Determine the [X, Y] coordinate at the center of the cell enclosing the given text.  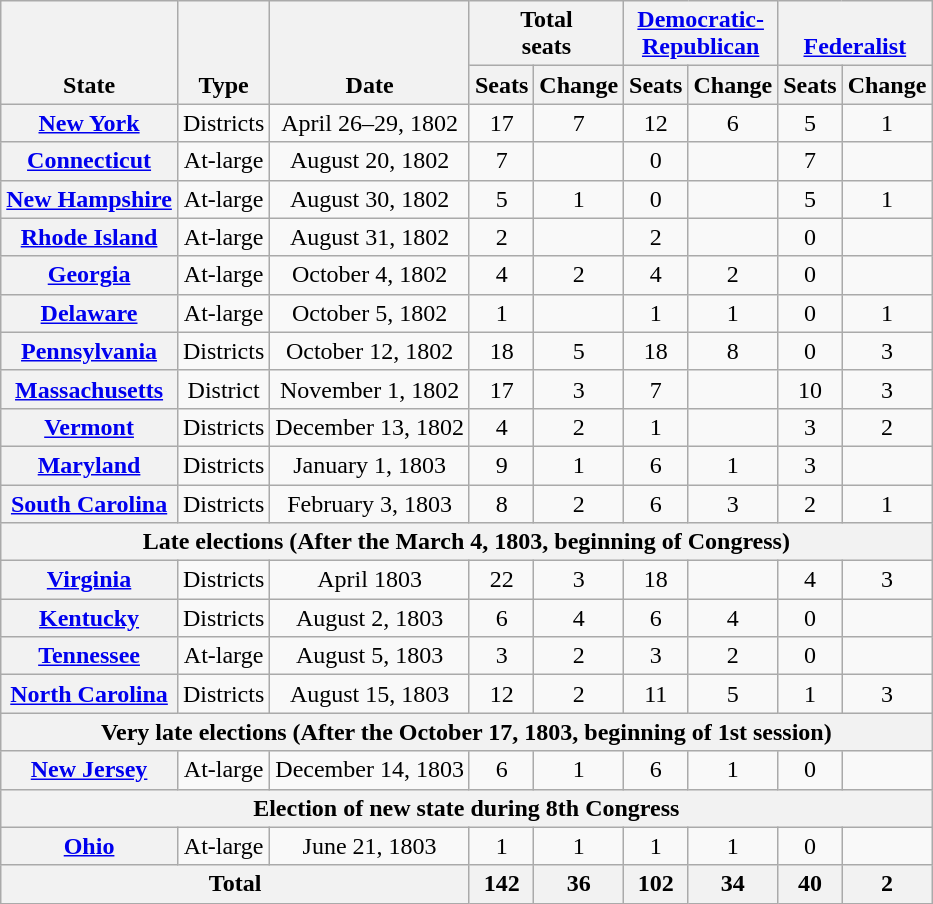
November 1, 1802 [370, 389]
Connecticut [90, 161]
New Hampshire [90, 199]
102 [656, 884]
10 [810, 389]
October 4, 1802 [370, 275]
Late elections (After the March 4, 1803, beginning of Congress) [466, 542]
October 12, 1802 [370, 351]
August 2, 1803 [370, 618]
North Carolina [90, 694]
Maryland [90, 465]
January 1, 1803 [370, 465]
Federalist [855, 34]
Kentucky [90, 618]
22 [501, 580]
34 [733, 884]
Democratic-Republican [701, 34]
August 31, 1802 [370, 237]
August 30, 1802 [370, 199]
State [90, 52]
October 5, 1802 [370, 313]
February 3, 1803 [370, 503]
Ohio [90, 846]
Pennsylvania [90, 351]
August 15, 1803 [370, 694]
36 [579, 884]
District [223, 389]
9 [501, 465]
Virginia [90, 580]
April 26–29, 1802 [370, 123]
June 21, 1803 [370, 846]
142 [501, 884]
Georgia [90, 275]
December 13, 1802 [370, 427]
April 1803 [370, 580]
August 20, 1802 [370, 161]
New Jersey [90, 770]
Rhode Island [90, 237]
Date [370, 52]
December 14, 1803 [370, 770]
Totalseats [546, 34]
Vermont [90, 427]
Total [236, 884]
Election of new state during 8th Congress [466, 808]
South Carolina [90, 503]
Very late elections (After the October 17, 1803, beginning of 1st session) [466, 732]
Tennessee [90, 656]
11 [656, 694]
New York [90, 123]
Massachusetts [90, 389]
Type [223, 52]
40 [810, 884]
August 5, 1803 [370, 656]
Delaware [90, 313]
